Locate the cell with the specified text and output its (X, Y) center coordinate. 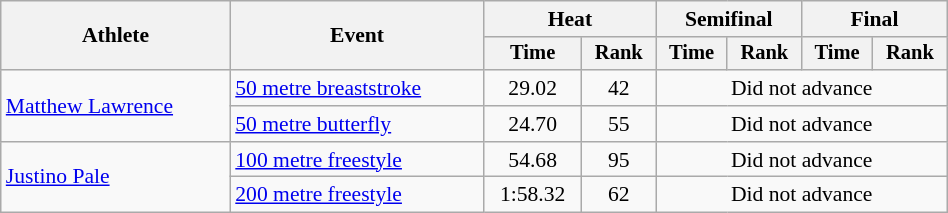
55 (620, 124)
62 (620, 195)
1:58.32 (533, 195)
Justino Pale (116, 178)
Matthew Lawrence (116, 106)
95 (620, 160)
Event (357, 36)
50 metre breaststroke (357, 88)
Athlete (116, 36)
54.68 (533, 160)
42 (620, 88)
100 metre freestyle (357, 160)
Heat (570, 19)
Semifinal (729, 19)
29.02 (533, 88)
Final (875, 19)
50 metre butterfly (357, 124)
24.70 (533, 124)
200 metre freestyle (357, 195)
